Pinpoint the cell where the given text exists, returning its [x, y] midpoint coordinate. 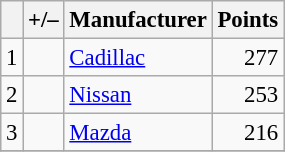
Manufacturer [138, 20]
+/– [44, 20]
Nissan [138, 95]
Cadillac [138, 58]
2 [12, 95]
Mazda [138, 133]
Points [248, 20]
1 [12, 58]
277 [248, 58]
3 [12, 133]
216 [248, 133]
253 [248, 95]
